For the text-containing cell, return its midpoint in (X, Y) coordinate format. 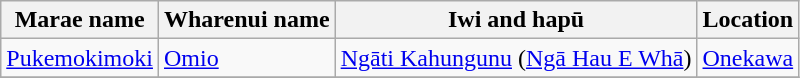
Location (748, 20)
Wharenui name (246, 20)
Marae name (80, 20)
Onekawa (748, 58)
Iwi and hapū (516, 20)
Ngāti Kahungunu (Ngā Hau E Whā) (516, 58)
Omio (246, 58)
Pukemokimoki (80, 58)
